Output the (x, y) coordinate of the center of the cell containing the given text.  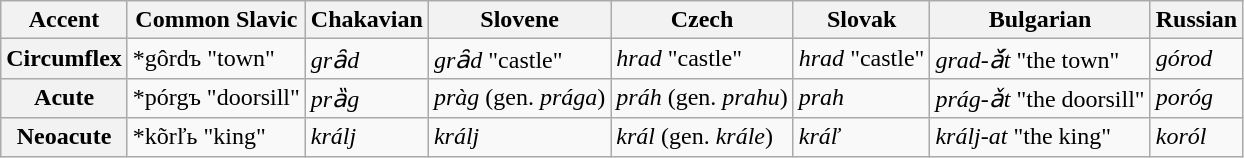
*pórgъ "doorsill" (216, 98)
kráľ (862, 137)
poróg (1196, 98)
Circumflex (64, 59)
grȃd (366, 59)
Acute (64, 98)
prah (862, 98)
Slovak (862, 20)
grad-ǎ́t "the town" (1040, 59)
Chakavian (366, 20)
Accent (64, 20)
prȁg (366, 98)
práh (gen. prahu) (702, 98)
král (gen. krále) (702, 137)
Slovene (519, 20)
Common Slavic (216, 20)
koról (1196, 137)
pràg (gen. prága) (519, 98)
Russian (1196, 20)
górod (1196, 59)
Czech (702, 20)
Neoacute (64, 137)
prág-ǎt "the doorsill" (1040, 98)
Bulgarian (1040, 20)
*gôrdъ "town" (216, 59)
grȃd "castle" (519, 59)
*kõrľь "king" (216, 137)
králj-at "the king" (1040, 137)
